Provide the [X, Y] coordinate of the cell's center where the given text is located.  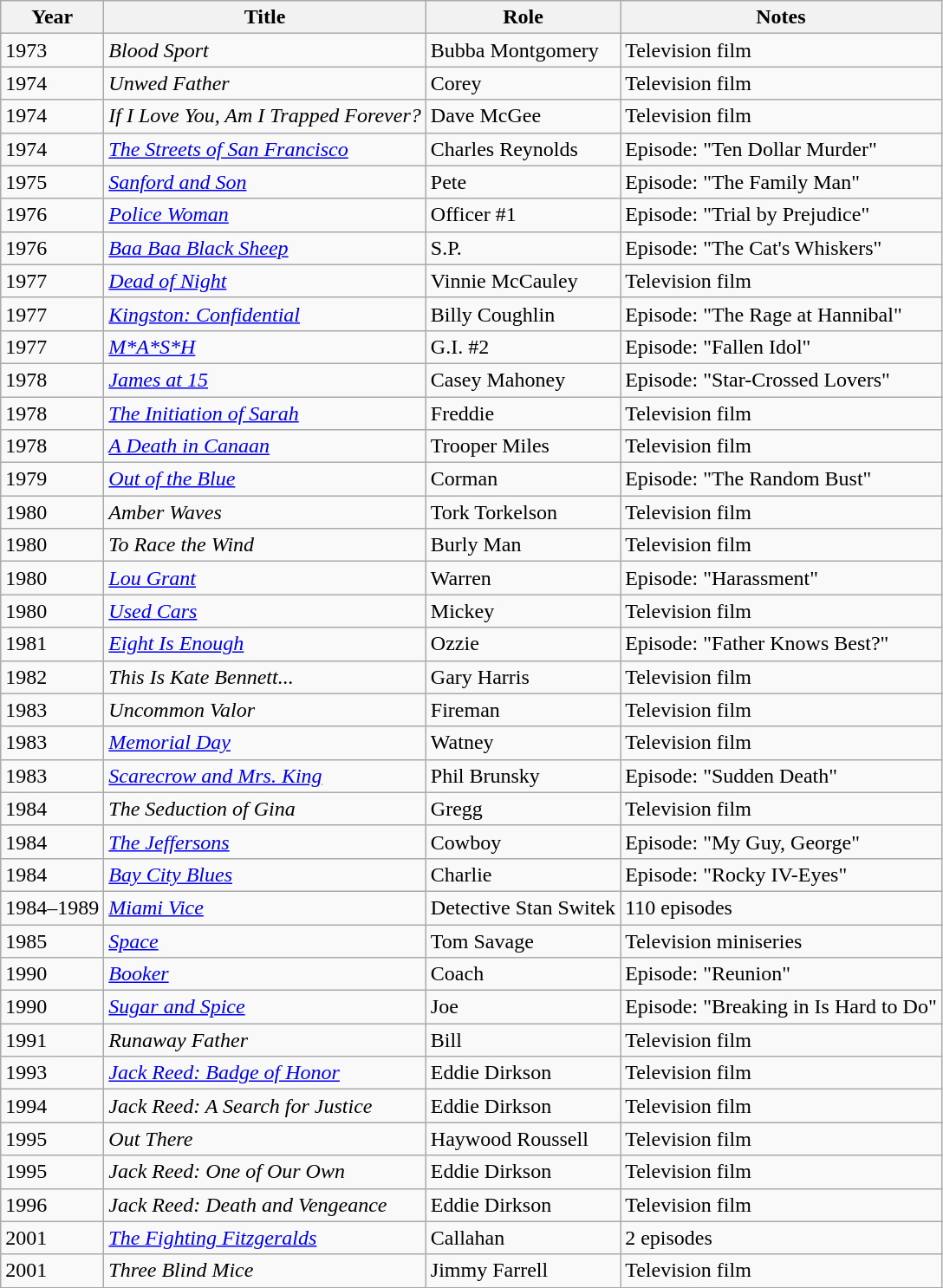
Episode: "Father Knows Best?" [782, 644]
Out There [265, 1139]
Out of the Blue [265, 479]
Bubba Montgomery [523, 50]
Billy Coughlin [523, 314]
G.I. #2 [523, 347]
Jack Reed: One of Our Own [265, 1172]
1984–1989 [52, 907]
Watney [523, 743]
Sugar and Spice [265, 1007]
1975 [52, 182]
Charlie [523, 875]
2 episodes [782, 1238]
Coach [523, 974]
1985 [52, 940]
Vinnie McCauley [523, 281]
1991 [52, 1040]
Corey [523, 83]
The Fighting Fitzgeralds [265, 1238]
Jack Reed: Death and Vengeance [265, 1205]
Jack Reed: A Search for Justice [265, 1106]
Role [523, 17]
Dead of Night [265, 281]
Cowboy [523, 842]
Warren [523, 578]
Sanford and Son [265, 182]
Booker [265, 974]
Used Cars [265, 611]
S.P. [523, 248]
If I Love You, Am I Trapped Forever? [265, 116]
Police Woman [265, 215]
1994 [52, 1106]
Amber Waves [265, 512]
1981 [52, 644]
Baa Baa Black Sheep [265, 248]
Gregg [523, 809]
To Race the Wind [265, 545]
Episode: "Ten Dollar Murder" [782, 149]
Episode: "Star-Crossed Lovers" [782, 380]
Eight Is Enough [265, 644]
Runaway Father [265, 1040]
Pete [523, 182]
Joe [523, 1007]
1996 [52, 1205]
Episode: "Reunion" [782, 974]
Title [265, 17]
Gary Harris [523, 677]
Episode: "Harassment" [782, 578]
Blood Sport [265, 50]
A Death in Canaan [265, 446]
The Streets of San Francisco [265, 149]
Year [52, 17]
Episode: "Trial by Prejudice" [782, 215]
Tom Savage [523, 940]
This Is Kate Bennett... [265, 677]
Notes [782, 17]
Casey Mahoney [523, 380]
1982 [52, 677]
Episode: "Sudden Death" [782, 776]
Jimmy Farrell [523, 1271]
Tork Torkelson [523, 512]
1979 [52, 479]
Lou Grant [265, 578]
The Jeffersons [265, 842]
James at 15 [265, 380]
Three Blind Mice [265, 1271]
M*A*S*H [265, 347]
Episode: "Rocky IV-Eyes" [782, 875]
Corman [523, 479]
Miami Vice [265, 907]
Bill [523, 1040]
Memorial Day [265, 743]
Jack Reed: Badge of Honor [265, 1073]
Episode: "The Random Bust" [782, 479]
Officer #1 [523, 215]
Scarecrow and Mrs. King [265, 776]
Charles Reynolds [523, 149]
Episode: "The Family Man" [782, 182]
Freddie [523, 413]
Television miniseries [782, 940]
Episode: "Fallen Idol" [782, 347]
Fireman [523, 710]
Detective Stan Switek [523, 907]
Space [265, 940]
Unwed Father [265, 83]
Episode: "The Rage at Hannibal" [782, 314]
Burly Man [523, 545]
Trooper Miles [523, 446]
Uncommon Valor [265, 710]
1973 [52, 50]
Bay City Blues [265, 875]
110 episodes [782, 907]
Callahan [523, 1238]
The Seduction of Gina [265, 809]
Mickey [523, 611]
Episode: "My Guy, George" [782, 842]
Dave McGee [523, 116]
1993 [52, 1073]
Ozzie [523, 644]
Phil Brunsky [523, 776]
Episode: "The Cat's Whiskers" [782, 248]
Haywood Roussell [523, 1139]
Episode: "Breaking in Is Hard to Do" [782, 1007]
Kingston: Confidential [265, 314]
The Initiation of Sarah [265, 413]
